Search for the cell housing the specified text and yield its (X, Y) center coordinate. 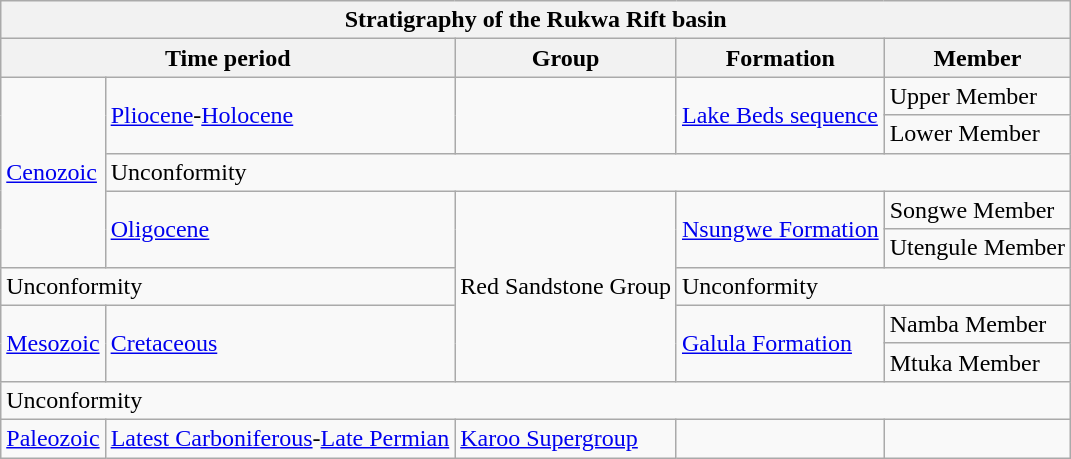
Member (977, 58)
Pliocene-Holocene (280, 115)
Upper Member (977, 96)
Karoo Supergroup (566, 438)
Lower Member (977, 134)
Time period (228, 58)
Nsungwe Formation (780, 229)
Group (566, 58)
Red Sandstone Group (566, 286)
Songwe Member (977, 210)
Mtuka Member (977, 362)
Stratigraphy of the Rukwa Rift basin (536, 20)
Latest Carboniferous-Late Permian (280, 438)
Galula Formation (780, 343)
Lake Beds sequence (780, 115)
Namba Member (977, 324)
Utengule Member (977, 248)
Paleozoic (53, 438)
Cretaceous (280, 343)
Mesozoic (53, 343)
Oligocene (280, 229)
Cenozoic (53, 172)
Formation (780, 58)
